Find where the given text appears and provide that cell's center as [x, y] coordinate. 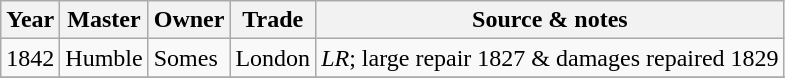
Trade [273, 20]
LR; large repair 1827 & damages repaired 1829 [550, 58]
Humble [104, 58]
Somes [189, 58]
Owner [189, 20]
Year [30, 20]
Master [104, 20]
1842 [30, 58]
Source & notes [550, 20]
London [273, 58]
